Return the [x, y] coordinate for the center point of the cell that contains the specified text.  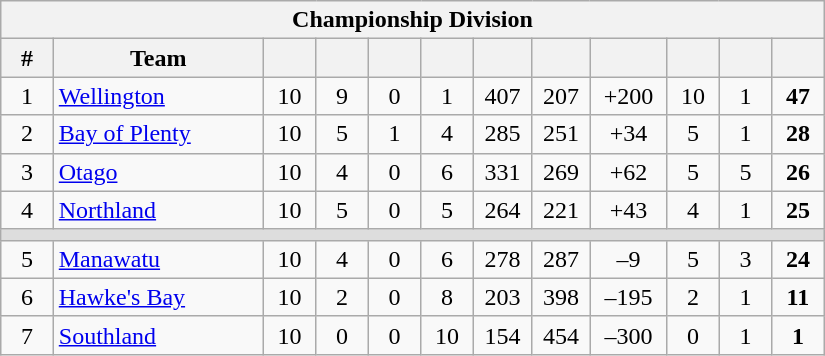
+62 [628, 172]
Championship Division [413, 20]
Southland [158, 335]
–195 [628, 297]
Team [158, 58]
207 [561, 96]
Hawke's Bay [158, 297]
8 [447, 297]
7 [27, 335]
11 [798, 297]
Wellington [158, 96]
+43 [628, 210]
26 [798, 172]
331 [502, 172]
24 [798, 259]
251 [561, 134]
+200 [628, 96]
–300 [628, 335]
Bay of Plenty [158, 134]
28 [798, 134]
407 [502, 96]
9 [342, 96]
+34 [628, 134]
–9 [628, 259]
264 [502, 210]
398 [561, 297]
# [27, 58]
454 [561, 335]
203 [502, 297]
287 [561, 259]
154 [502, 335]
47 [798, 96]
Northland [158, 210]
278 [502, 259]
25 [798, 210]
285 [502, 134]
Otago [158, 172]
269 [561, 172]
221 [561, 210]
Manawatu [158, 259]
